Return the [x, y] coordinate for the center point of the cell that contains the specified text.  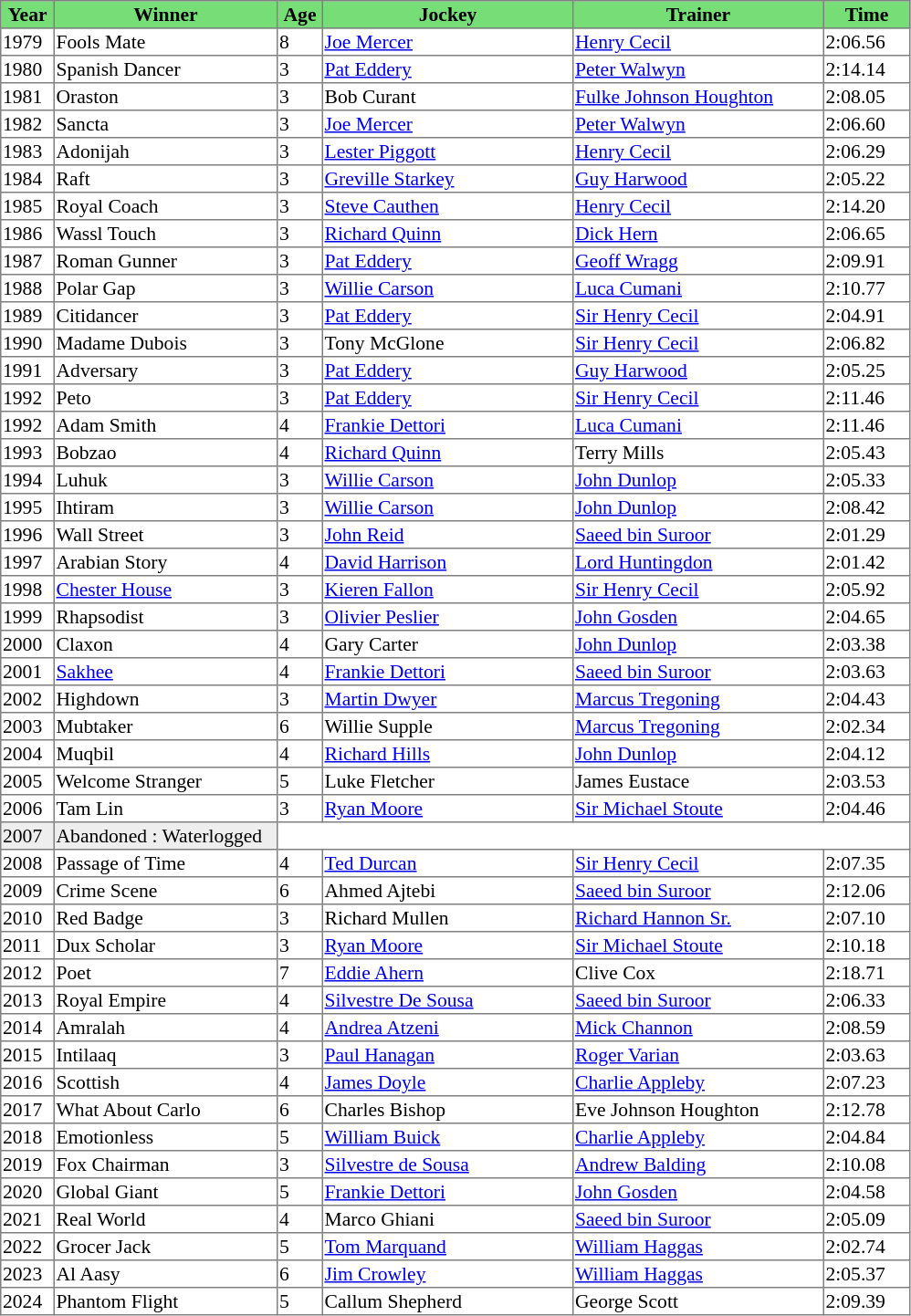
1983 [27, 151]
8 [300, 42]
Time [866, 15]
Al Aasy [165, 1274]
William Buick [447, 1137]
Sakhee [165, 672]
2012 [27, 973]
Ted Durcan [447, 863]
2:09.91 [866, 261]
Richard Hannon Sr. [698, 918]
2020 [27, 1192]
2005 [27, 781]
Intilaaq [165, 1055]
Highdown [165, 699]
Silvestre De Sousa [447, 1000]
Age [300, 15]
2:05.22 [866, 179]
Bob Curant [447, 97]
1991 [27, 371]
2024 [27, 1301]
Martin Dwyer [447, 699]
Global Giant [165, 1192]
Abandoned : Waterlogged [165, 836]
2:04.46 [866, 809]
Jim Crowley [447, 1274]
2013 [27, 1000]
Crime Scene [165, 891]
Real World [165, 1219]
2:05.33 [866, 480]
Arabian Story [165, 562]
2:07.10 [866, 918]
Madame Dubois [165, 343]
2:03.53 [866, 781]
Richard Hills [447, 754]
Clive Cox [698, 973]
2019 [27, 1165]
Sancta [165, 124]
1979 [27, 42]
2017 [27, 1110]
2:04.91 [866, 316]
Olivier Peslier [447, 617]
7 [300, 973]
Winner [165, 15]
John Reid [447, 535]
Peto [165, 398]
1985 [27, 206]
Amralah [165, 1028]
1990 [27, 343]
2:06.82 [866, 343]
2:14.14 [866, 69]
2015 [27, 1055]
2:01.29 [866, 535]
Mick Channon [698, 1028]
Fulke Johnson Houghton [698, 97]
1999 [27, 617]
2:06.29 [866, 151]
Welcome Stranger [165, 781]
2:06.60 [866, 124]
2009 [27, 891]
Charles Bishop [447, 1110]
1996 [27, 535]
Chester House [165, 590]
2023 [27, 1274]
Gary Carter [447, 644]
Tom Marquand [447, 1247]
George Scott [698, 1301]
Richard Mullen [447, 918]
Mubtaker [165, 726]
2002 [27, 699]
Spanish Dancer [165, 69]
1984 [27, 179]
Tony McGlone [447, 343]
2001 [27, 672]
2:18.71 [866, 973]
2:14.20 [866, 206]
2014 [27, 1028]
Oraston [165, 97]
Phantom Flight [165, 1301]
2:04.84 [866, 1137]
2021 [27, 1219]
2006 [27, 809]
2008 [27, 863]
2018 [27, 1137]
2:08.42 [866, 507]
2:04.43 [866, 699]
Jockey [447, 15]
2:06.56 [866, 42]
James Doyle [447, 1082]
Polar Gap [165, 288]
2:04.65 [866, 617]
2004 [27, 754]
2022 [27, 1247]
2:05.92 [866, 590]
Trainer [698, 15]
Ihtiram [165, 507]
2:01.42 [866, 562]
Kieren Fallon [447, 590]
2:10.18 [866, 945]
Tam Lin [165, 809]
Eve Johnson Houghton [698, 1110]
1988 [27, 288]
Wassl Touch [165, 234]
Adam Smith [165, 425]
2:09.39 [866, 1301]
2007 [27, 836]
2:07.35 [866, 863]
Roman Gunner [165, 261]
2:05.09 [866, 1219]
Roger Varian [698, 1055]
2003 [27, 726]
2:08.59 [866, 1028]
1986 [27, 234]
2:10.77 [866, 288]
Luhuk [165, 480]
Grocer Jack [165, 1247]
Terry Mills [698, 453]
2:02.34 [866, 726]
2000 [27, 644]
Marco Ghiani [447, 1219]
Lester Piggott [447, 151]
1987 [27, 261]
1997 [27, 562]
Emotionless [165, 1137]
2:05.37 [866, 1274]
Paul Hanagan [447, 1055]
Silvestre de Sousa [447, 1165]
Lord Huntingdon [698, 562]
James Eustace [698, 781]
2:07.23 [866, 1082]
2:08.05 [866, 97]
2:06.33 [866, 1000]
Willie Supple [447, 726]
Wall Street [165, 535]
Royal Empire [165, 1000]
Poet [165, 973]
David Harrison [447, 562]
Scottish [165, 1082]
2016 [27, 1082]
Royal Coach [165, 206]
2:04.12 [866, 754]
Luke Fletcher [447, 781]
1980 [27, 69]
Eddie Ahern [447, 973]
2:03.38 [866, 644]
Andrea Atzeni [447, 1028]
2:12.06 [866, 891]
Muqbil [165, 754]
Fools Mate [165, 42]
1982 [27, 124]
Adversary [165, 371]
Citidancer [165, 316]
2:10.08 [866, 1165]
Raft [165, 179]
Greville Starkey [447, 179]
Rhapsodist [165, 617]
Dux Scholar [165, 945]
1989 [27, 316]
2:05.43 [866, 453]
1993 [27, 453]
Dick Hern [698, 234]
1995 [27, 507]
1994 [27, 480]
1998 [27, 590]
Callum Shepherd [447, 1301]
Steve Cauthen [447, 206]
Red Badge [165, 918]
Passage of Time [165, 863]
Adonijah [165, 151]
Year [27, 15]
Bobzao [165, 453]
2:02.74 [866, 1247]
Andrew Balding [698, 1165]
What About Carlo [165, 1110]
2:12.78 [866, 1110]
2:04.58 [866, 1192]
Fox Chairman [165, 1165]
2010 [27, 918]
2011 [27, 945]
Claxon [165, 644]
2:06.65 [866, 234]
2:05.25 [866, 371]
Geoff Wragg [698, 261]
1981 [27, 97]
Ahmed Ajtebi [447, 891]
